From the cell containing the given text, extract its center point as [X, Y] coordinate. 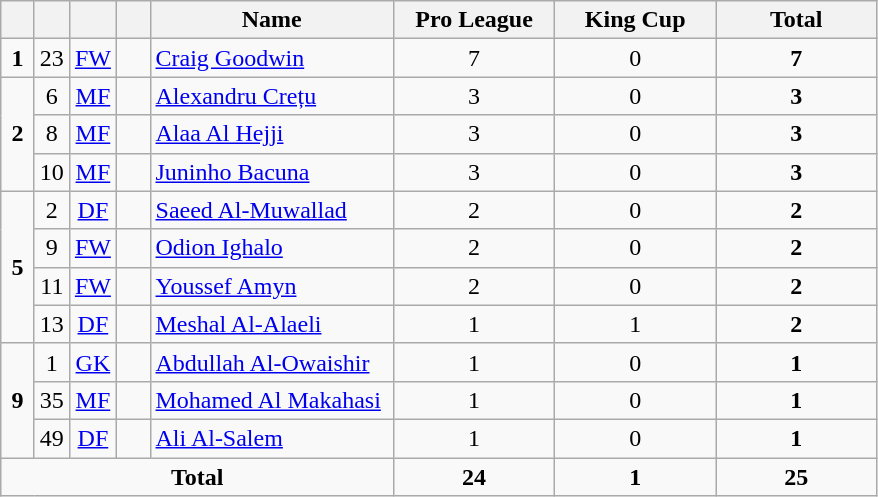
Alexandru Crețu [272, 96]
8 [52, 134]
Abdullah Al-Owaishir [272, 362]
49 [52, 438]
24 [474, 477]
10 [52, 172]
Name [272, 20]
Pro League [474, 20]
King Cup [636, 20]
GK [92, 362]
Saeed Al-Muwallad [272, 210]
Craig Goodwin [272, 58]
35 [52, 400]
Juninho Bacuna [272, 172]
Ali Al-Salem [272, 438]
13 [52, 324]
Youssef Amyn [272, 286]
5 [18, 267]
Meshal Al-Alaeli [272, 324]
23 [52, 58]
Odion Ighalo [272, 248]
Mohamed Al Makahasi [272, 400]
Alaa Al Hejji [272, 134]
25 [796, 477]
6 [52, 96]
11 [52, 286]
